Scan for the cell matching the given text and deliver its (X, Y) coordinate at center. 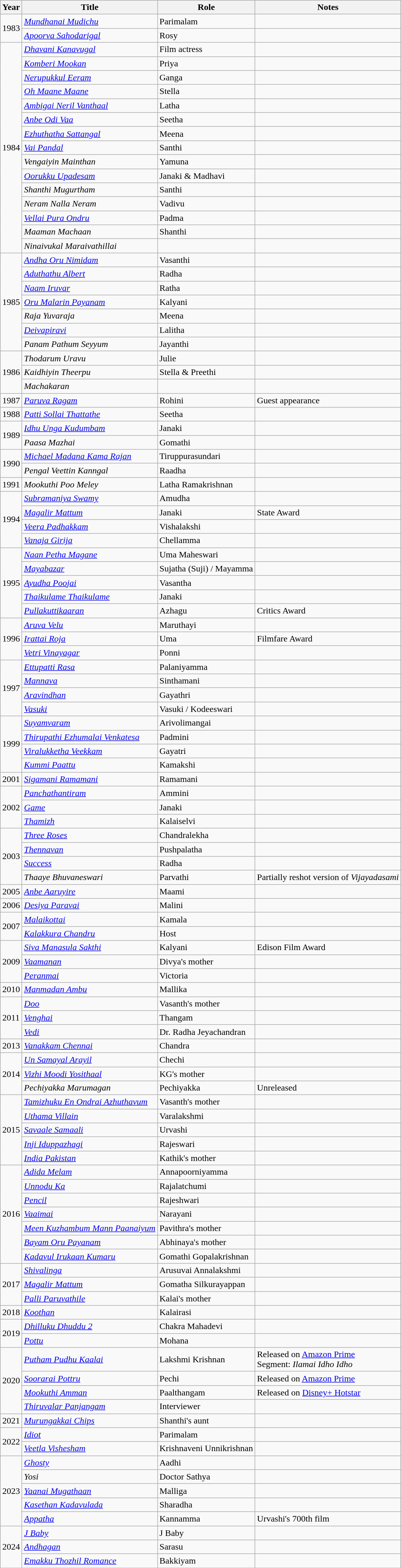
Komberi Mookan (90, 63)
Dhilluku Dhuddu 2 (90, 1327)
Title (90, 7)
1986 (11, 372)
Kannamma (206, 1519)
Year (11, 7)
Dhavani Kanavugal (90, 49)
Rajeshwari (206, 1200)
Anbe Aaruyire (90, 891)
1983 (11, 28)
2005 (11, 891)
Sharadha (206, 1505)
Shivalinga (90, 1270)
Vasantha (206, 583)
Chakra Mahadevi (206, 1327)
Koothan (90, 1313)
Mookuthi Amman (90, 1393)
Latha Ramakrishnan (206, 484)
1988 (11, 414)
Lakshmi Krishnan (206, 1360)
Vai Pandal (90, 147)
Vengaiyin Mainthan (90, 161)
Pullakuttikaaran (90, 611)
1995 (11, 583)
Vanakkam Chennai (90, 1046)
Ghosty (90, 1463)
Putham Pudhu Kaalai (90, 1360)
Thangam (206, 1018)
Uthama Villain (90, 1116)
Desiya Paravai (90, 905)
Vishalakshi (206, 526)
Ezhuthatha Sattangal (90, 133)
2007 (11, 926)
Success (90, 863)
Priya (206, 63)
Varalakshmi (206, 1116)
Appatha (90, 1519)
Paruva Ragam (90, 400)
2024 (11, 1547)
Arusuvai Annalakshmi (206, 1270)
2016 (11, 1214)
Rohini (206, 400)
Pottu (90, 1341)
Mayabazar (90, 569)
1996 (11, 639)
Raadha (206, 470)
1990 (11, 463)
Kathik's mother (206, 1158)
Kalakkura Chandru (90, 934)
2009 (11, 962)
Meen Kuzhambum Mann Paanaiyum (90, 1228)
Azhagu (206, 611)
Un Samayal Arayil (90, 1060)
Thaikulame Thaikulame (90, 597)
Filmfare Award (328, 639)
Yosi (90, 1477)
Aruva Velu (90, 625)
Suyamvaram (90, 723)
Paalthangam (206, 1393)
Ammini (206, 793)
Vasuki (90, 709)
Gayathri (206, 695)
State Award (328, 512)
Edison Film Award (328, 948)
Bayam Oru Payanam (90, 1242)
Aduthathu Albert (90, 274)
Ramamani (206, 779)
Shanthi Mugurtham (90, 190)
Doctor Sathya (206, 1477)
KG's mother (206, 1074)
Maruthayi (206, 625)
Yaanai Mugathaan (90, 1491)
2020 (11, 1380)
Malaikottai (90, 919)
Kamala (206, 919)
Aravindhan (90, 695)
Malini (206, 905)
Malliga (206, 1491)
Chandralekha (206, 835)
Patti Sollai Thattathe (90, 414)
Gomathi (206, 442)
Vadivu (206, 204)
Tiruppurasundari (206, 456)
Three Roses (90, 835)
Chellamma (206, 540)
Michael Madana Kama Rajan (90, 456)
Stella (206, 91)
Ponni (206, 653)
Arivolimangai (206, 723)
2019 (11, 1334)
Anbe Odi Vaa (90, 119)
Unreleased (328, 1088)
Palli Paruvathile (90, 1298)
Ettupatti Rasa (90, 667)
Released on Amazon Prime (328, 1378)
Narayani (206, 1214)
Thodarum Uravu (90, 358)
1984 (11, 147)
Divya's mother (206, 962)
2003 (11, 856)
1989 (11, 435)
Partially reshot version of Vijayadasami (328, 877)
Subramaniya Swamy (90, 498)
Pengal Veettin Kanngal (90, 470)
Gomathi Gopalakrishnan (206, 1256)
Manmadan Ambu (90, 990)
Maami (206, 891)
Savaale Samaali (90, 1130)
Murungakkai Chips (90, 1421)
2010 (11, 990)
Gomatha Silkurayappan (206, 1284)
Deivapiravi (90, 330)
Interviewer (206, 1407)
Kummi Paattu (90, 765)
Vasuki / Kodeeswari (206, 709)
Doo (90, 1004)
Andhagan (90, 1547)
Mundhanai Mudichu (90, 21)
Pushpalatha (206, 849)
Vetri Vinayagar (90, 653)
1991 (11, 484)
Ganga (206, 77)
Vanaja Girija (90, 540)
Sarasu (206, 1547)
Thaaye Bhuvaneswari (90, 877)
Ninaivukal Maraivathillai (90, 246)
2001 (11, 779)
Kasethan Kadavulada (90, 1505)
Naam Iruvar (90, 288)
2011 (11, 1018)
1987 (11, 400)
Pencil (90, 1200)
Pavithra's mother (206, 1228)
Mookuthi Poo Meley (90, 484)
Venghai (90, 1018)
Vellai Pura Ondru (90, 218)
Apoorva Sahodarigal (90, 35)
Released on Amazon Prime Segment: Ilamai Idho Idho (328, 1360)
India Pakistan (90, 1158)
Uma (206, 639)
Neram Nalla Neram (90, 204)
Padma (206, 218)
Film actress (206, 49)
Victoria (206, 976)
Kalaiselvi (206, 821)
Maaman Machaan (90, 232)
Andha Oru Nimidam (90, 260)
Sigamani Ramamani (90, 779)
Vaamanan (90, 962)
Oru Malarin Payanam (90, 302)
Released on Disney+ Hotstar (328, 1393)
Tamizhuku En Ondrai Azhuthavum (90, 1102)
Viralukketha Veekkam (90, 751)
Thirupathi Ezhumalai Venkatesa (90, 737)
Mannava (90, 681)
Pechi (206, 1378)
Thiruvalar Panjangam (90, 1407)
Urvashi's 700th film (328, 1519)
Rajeswari (206, 1144)
Palaniyamma (206, 667)
Urvashi (206, 1130)
Adida Melam (90, 1172)
Janaki & Madhavi (206, 176)
Kaidhiyin Theerpu (90, 372)
Shanthi's aunt (206, 1421)
Irattai Roja (90, 639)
Krishnaveni Unnikrishnan (206, 1449)
1999 (11, 744)
Sujatha (Suji) / Mayamma (206, 569)
Aadhi (206, 1463)
Soorarai Pottru (90, 1378)
Game (90, 807)
Siva Manasula Sakthi (90, 948)
Veetla Vishesham (90, 1449)
Naan Petha Magane (90, 554)
Julie (206, 358)
Unnodu Ka (90, 1186)
Stella & Preethi (206, 372)
Idiot (90, 1435)
2023 (11, 1491)
1994 (11, 519)
Chechi (206, 1060)
Mohana (206, 1341)
Rosy (206, 35)
Ayudha Poojai (90, 583)
1985 (11, 302)
2018 (11, 1313)
2015 (11, 1130)
2021 (11, 1421)
Vaaimai (90, 1214)
Paasa Mazhai (90, 442)
2013 (11, 1046)
Thamizh (90, 821)
Emakku Thozhil Romance (90, 1561)
2022 (11, 1442)
Oorukku Upadesam (90, 176)
Mallika (206, 990)
Ratha (206, 288)
Rajalatchumi (206, 1186)
Peranmai (90, 976)
Vizhi Moodi Yosithaal (90, 1074)
Panam Pathum Seyyum (90, 344)
Parvathi (206, 877)
Notes (328, 7)
Machakaran (90, 386)
Inji Iduppazhagi (90, 1144)
Nerupukkul Eeram (90, 77)
Padmini (206, 737)
Kalai's mother (206, 1298)
Kadavul Irukaan Kumaru (90, 1256)
Jayanthi (206, 344)
Kamakshi (206, 765)
Thennavan (90, 849)
Sinthamani (206, 681)
Amudha (206, 498)
Gayatri (206, 751)
Vedi (90, 1032)
2006 (11, 905)
Annapoorniyamma (206, 1172)
Panchathantiram (90, 793)
Abhinaya's mother (206, 1242)
Lalitha (206, 330)
Yamuna (206, 161)
Host (206, 934)
Uma Maheswari (206, 554)
Guest appearance (328, 400)
2014 (11, 1074)
Idhu Unga Kudumbam (90, 428)
Vasanthi (206, 260)
Oh Maane Maane (90, 91)
Veera Padhakkam (90, 526)
Latha (206, 105)
Shanthi (206, 232)
Pechiyakka Marumagan (90, 1088)
2017 (11, 1284)
Kalairasi (206, 1313)
Ambigai Neril Vanthaal (90, 105)
2002 (11, 807)
Role (206, 7)
Bakkiyam (206, 1561)
Chandra (206, 1046)
Critics Award (328, 611)
Pechiyakka (206, 1088)
Dr. Radha Jeyachandran (206, 1032)
1997 (11, 688)
Raja Yuvaraja (90, 316)
